Capture the cell that displays the provided text and extract its [X, Y] central coordinate. 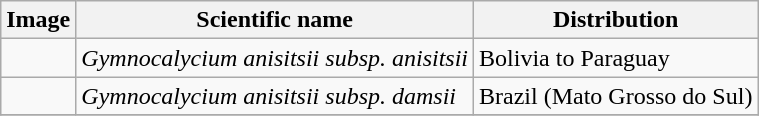
Bolivia to Paraguay [616, 58]
Image [38, 20]
Distribution [616, 20]
Brazil (Mato Grosso do Sul) [616, 96]
Scientific name [275, 20]
Gymnocalycium anisitsii subsp. anisitsii [275, 58]
Gymnocalycium anisitsii subsp. damsii [275, 96]
